Output the [X, Y] coordinate of the center of the cell containing the given text.  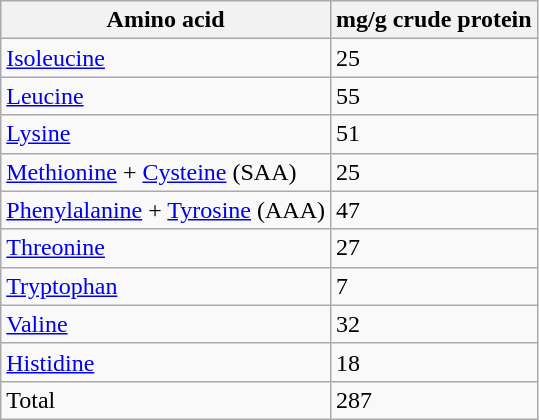
Lysine [166, 134]
47 [434, 210]
51 [434, 134]
32 [434, 324]
Histidine [166, 362]
Phenylalanine + Tyrosine (AAA) [166, 210]
Threonine [166, 248]
27 [434, 248]
55 [434, 96]
7 [434, 286]
Amino acid [166, 20]
Leucine [166, 96]
18 [434, 362]
Isoleucine [166, 58]
mg/g crude protein [434, 20]
Total [166, 400]
Methionine + Cysteine (SAA) [166, 172]
Valine [166, 324]
287 [434, 400]
Tryptophan [166, 286]
